Provide the [X, Y] coordinate of the cell's center where the given text is located.  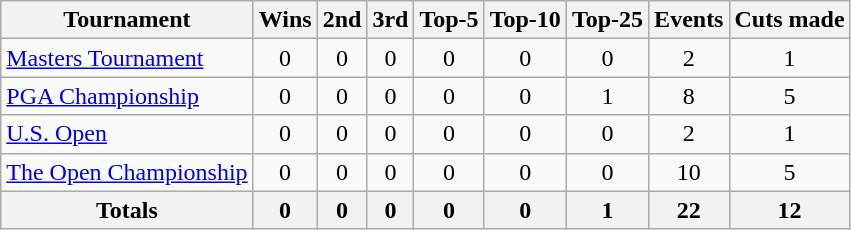
Masters Tournament [127, 58]
PGA Championship [127, 96]
3rd [390, 20]
Cuts made [790, 20]
U.S. Open [127, 134]
Totals [127, 210]
Wins [285, 20]
The Open Championship [127, 172]
Top-10 [525, 20]
2nd [342, 20]
10 [689, 172]
Events [689, 20]
Top-5 [449, 20]
12 [790, 210]
22 [689, 210]
Tournament [127, 20]
Top-25 [607, 20]
8 [689, 96]
